Output the [x, y] coordinate of the center of the cell containing the given text.  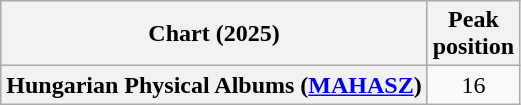
Chart (2025) [214, 34]
16 [473, 85]
Peakposition [473, 34]
Hungarian Physical Albums (MAHASZ) [214, 85]
